Capture the cell that displays the provided text and extract its (x, y) central coordinate. 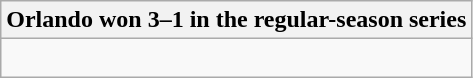
Orlando won 3–1 in the regular-season series (236, 20)
